From the cell containing the given text, extract its center point as [x, y] coordinate. 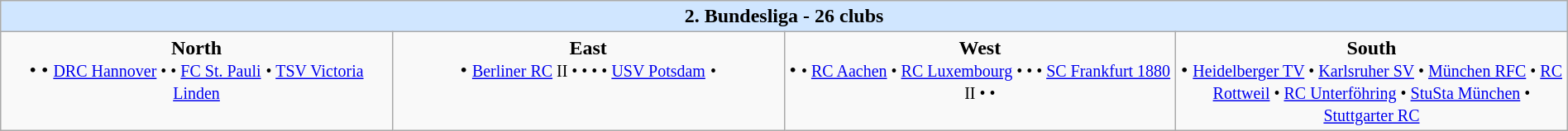
West• • RC Aachen • RC Luxembourg • • • SC Frankfurt 1880 II • • [980, 81]
East• Berliner RC II • • • • USV Potsdam • [588, 81]
2. Bundesliga - 26 clubs [784, 16]
South• Heidelberger TV • Karlsruher SV • München RFC • RC Rottweil • RC Unterföhring • StuSta München • Stuttgarter RC [1372, 81]
North• • DRC Hannover • • FC St. Pauli • TSV Victoria Linden [197, 81]
